Detect which cell encompasses the target text, then output its [x, y] center coordinate. 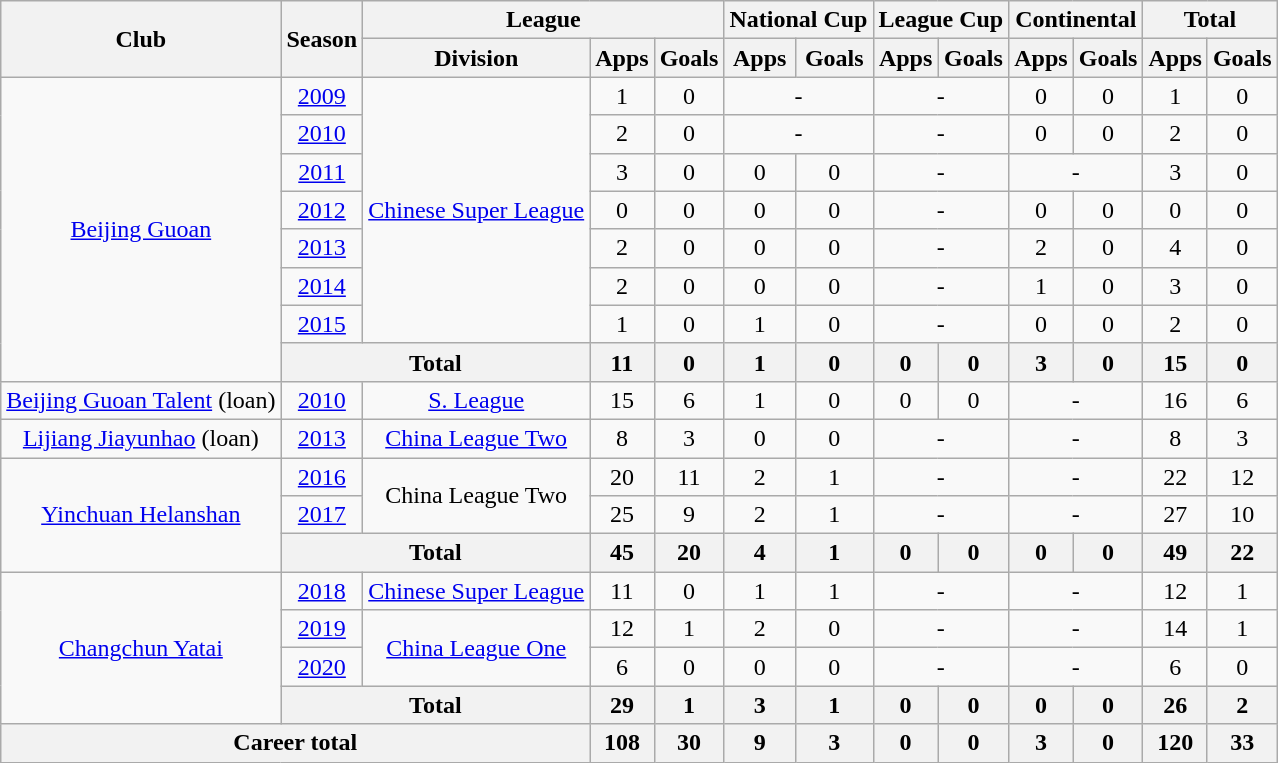
2015 [322, 324]
Continental [1076, 20]
China League One [476, 648]
2016 [322, 477]
Season [322, 39]
26 [1175, 705]
108 [622, 743]
10 [1242, 515]
25 [622, 515]
49 [1175, 553]
League [544, 20]
2020 [322, 667]
Yinchuan Helanshan [141, 515]
Club [141, 39]
Beijing Guoan Talent (loan) [141, 400]
33 [1242, 743]
14 [1175, 629]
2011 [322, 172]
National Cup [798, 20]
2012 [322, 210]
Career total [296, 743]
2019 [322, 629]
Lijiang Jiayunhao (loan) [141, 438]
27 [1175, 515]
2014 [322, 286]
45 [622, 553]
120 [1175, 743]
2018 [322, 591]
30 [689, 743]
Division [476, 58]
League Cup [941, 20]
Beijing Guoan [141, 229]
2009 [322, 96]
16 [1175, 400]
29 [622, 705]
2017 [322, 515]
Changchun Yatai [141, 648]
S. League [476, 400]
